Capture the cell that displays the provided text and extract its (x, y) central coordinate. 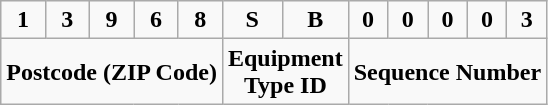
6 (156, 20)
1 (23, 20)
B (315, 20)
8 (200, 20)
S (252, 20)
EquipmentType ID (285, 72)
9 (111, 20)
Postcode (ZIP Code) (112, 72)
Sequence Number (447, 72)
